Return the (x, y) coordinate for the center point of the cell that contains the specified text.  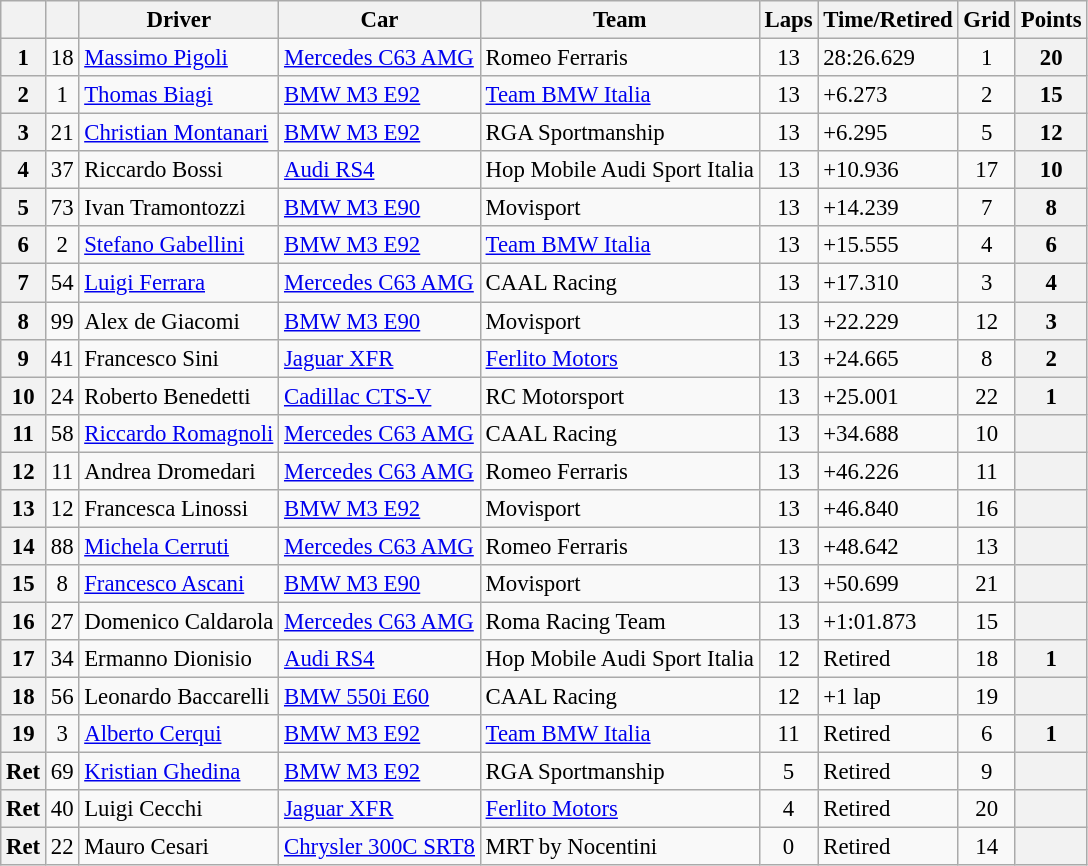
99 (62, 321)
73 (62, 208)
+6.273 (888, 95)
+48.642 (888, 546)
27 (62, 621)
Roma Racing Team (620, 621)
Grid (986, 20)
+34.688 (888, 433)
Riccardo Romagnoli (179, 433)
Time/Retired (888, 20)
88 (62, 546)
Stefano Gabellini (179, 245)
24 (62, 396)
Luigi Ferrara (179, 283)
+46.840 (888, 509)
Ermanno Dionisio (179, 659)
Leonardo Baccarelli (179, 697)
34 (62, 659)
Michela Cerruti (179, 546)
Driver (179, 20)
+24.665 (888, 358)
69 (62, 772)
Ivan Tramontozzi (179, 208)
+46.226 (888, 471)
28:26.629 (888, 58)
40 (62, 809)
Christian Montanari (179, 133)
54 (62, 283)
Cadillac CTS-V (380, 396)
37 (62, 170)
Massimo Pigoli (179, 58)
Laps (788, 20)
Domenico Caldarola (179, 621)
Roberto Benedetti (179, 396)
Car (380, 20)
+15.555 (888, 245)
0 (788, 847)
+10.936 (888, 170)
+22.229 (888, 321)
BMW 550i E60 (380, 697)
+1:01.873 (888, 621)
Alberto Cerqui (179, 734)
RC Motorsport (620, 396)
Kristian Ghedina (179, 772)
+14.239 (888, 208)
Francesca Linossi (179, 509)
+1 lap (888, 697)
41 (62, 358)
Points (1050, 20)
Chrysler 300C SRT8 (380, 847)
Thomas Biagi (179, 95)
58 (62, 433)
Alex de Giacomi (179, 321)
+25.001 (888, 396)
+50.699 (888, 584)
Andrea Dromedari (179, 471)
Riccardo Bossi (179, 170)
Luigi Cecchi (179, 809)
Team (620, 20)
Francesco Ascani (179, 584)
+6.295 (888, 133)
MRT by Nocentini (620, 847)
Francesco Sini (179, 358)
+17.310 (888, 283)
Mauro Cesari (179, 847)
56 (62, 697)
